Provide the [x, y] coordinate of the cell's center where the given text is located.  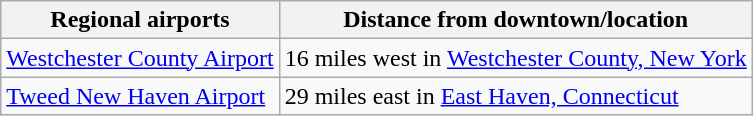
Tweed New Haven Airport [140, 96]
Regional airports [140, 20]
Westchester County Airport [140, 58]
29 miles east in East Haven, Connecticut [516, 96]
Distance from downtown/location [516, 20]
16 miles west in Westchester County, New York [516, 58]
